Scan for the cell matching the given text and deliver its [X, Y] coordinate at center. 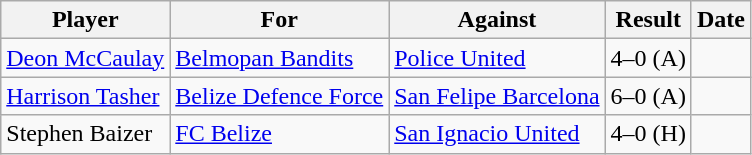
Date [720, 20]
6–0 (A) [648, 96]
4–0 (H) [648, 134]
San Ignacio United [497, 134]
Deon McCaulay [86, 58]
Result [648, 20]
Player [86, 20]
Against [497, 20]
San Felipe Barcelona [497, 96]
Police United [497, 58]
Belize Defence Force [280, 96]
Stephen Baizer [86, 134]
FC Belize [280, 134]
For [280, 20]
4–0 (A) [648, 58]
Belmopan Bandits [280, 58]
Harrison Tasher [86, 96]
